For the text-containing cell, return its midpoint in (X, Y) coordinate format. 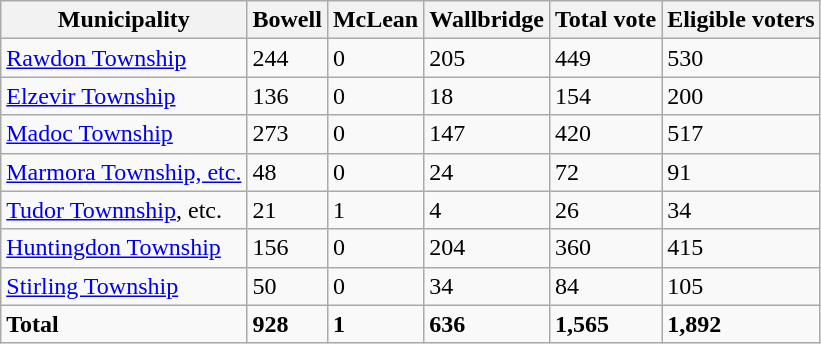
Tudor Townnship, etc. (124, 210)
4 (487, 210)
24 (487, 172)
636 (487, 324)
136 (287, 96)
154 (605, 96)
156 (287, 248)
48 (287, 172)
72 (605, 172)
517 (741, 134)
147 (487, 134)
415 (741, 248)
Elzevir Township (124, 96)
21 (287, 210)
200 (741, 96)
Bowell (287, 20)
205 (487, 58)
18 (487, 96)
244 (287, 58)
420 (605, 134)
360 (605, 248)
Eligible voters (741, 20)
449 (605, 58)
91 (741, 172)
McLean (375, 20)
Huntingdon Township (124, 248)
Stirling Township (124, 286)
84 (605, 286)
Total (124, 324)
Madoc Township (124, 134)
204 (487, 248)
105 (741, 286)
273 (287, 134)
Wallbridge (487, 20)
50 (287, 286)
928 (287, 324)
1,892 (741, 324)
Total vote (605, 20)
Rawdon Township (124, 58)
26 (605, 210)
Marmora Township, etc. (124, 172)
Municipality (124, 20)
1,565 (605, 324)
530 (741, 58)
